Locate the cell with the specified text and output its [X, Y] center coordinate. 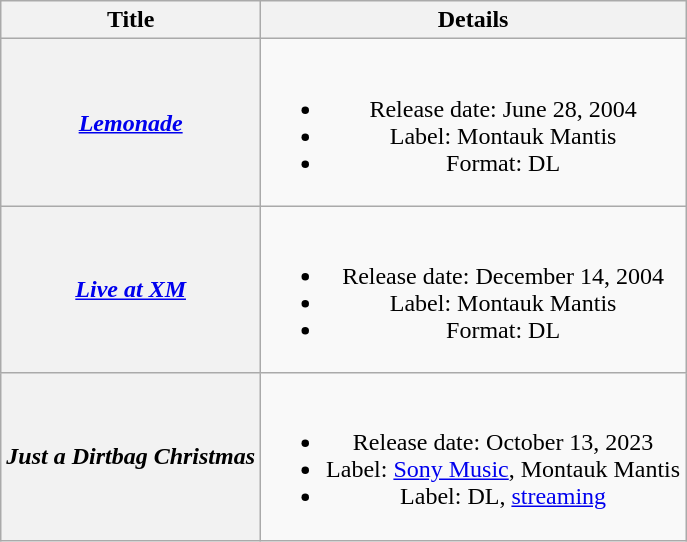
Release date: October 13, 2023Label: Sony Music, Montauk MantisLabel: DL, streaming [474, 456]
Just a Dirtbag Christmas [131, 456]
Release date: June 28, 2004Label: Montauk MantisFormat: DL [474, 122]
Details [474, 20]
Title [131, 20]
Release date: December 14, 2004Label: Montauk MantisFormat: DL [474, 290]
Live at XM [131, 290]
Lemonade [131, 122]
